For the text-containing cell, return its midpoint in (x, y) coordinate format. 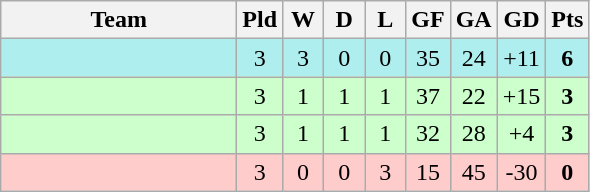
22 (474, 96)
GD (522, 20)
W (304, 20)
37 (428, 96)
Team (119, 20)
15 (428, 172)
GF (428, 20)
-30 (522, 172)
45 (474, 172)
+15 (522, 96)
D (344, 20)
+11 (522, 58)
Pts (568, 20)
32 (428, 134)
28 (474, 134)
35 (428, 58)
Pld (260, 20)
+4 (522, 134)
L (386, 20)
GA (474, 20)
6 (568, 58)
24 (474, 58)
